Pinpoint the cell where the given text exists, returning its (x, y) midpoint coordinate. 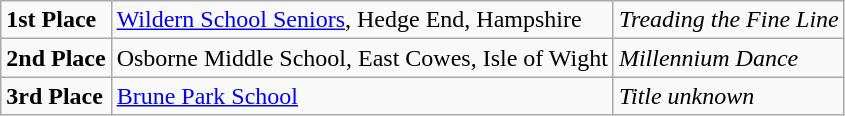
Osborne Middle School, East Cowes, Isle of Wight (362, 58)
Brune Park School (362, 96)
3rd Place (56, 96)
1st Place (56, 20)
2nd Place (56, 58)
Title unknown (728, 96)
Millennium Dance (728, 58)
Wildern School Seniors, Hedge End, Hampshire (362, 20)
Treading the Fine Line (728, 20)
